Output the (x, y) coordinate of the center of the cell containing the given text.  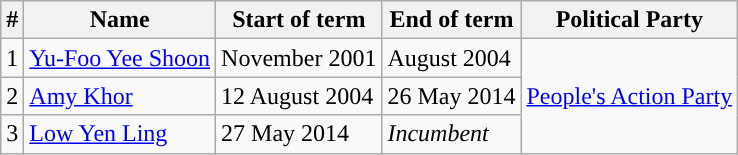
27 May 2014 (299, 134)
November 2001 (299, 58)
Low Yen Ling (120, 134)
Yu-Foo Yee Shoon (120, 58)
August 2004 (452, 58)
Political Party (630, 20)
# (12, 20)
26 May 2014 (452, 96)
3 (12, 134)
1 (12, 58)
People's Action Party (630, 96)
Amy Khor (120, 96)
Name (120, 20)
Start of term (299, 20)
End of term (452, 20)
12 August 2004 (299, 96)
2 (12, 96)
Incumbent (452, 134)
